Output the [X, Y] coordinate of the center of the cell containing the given text.  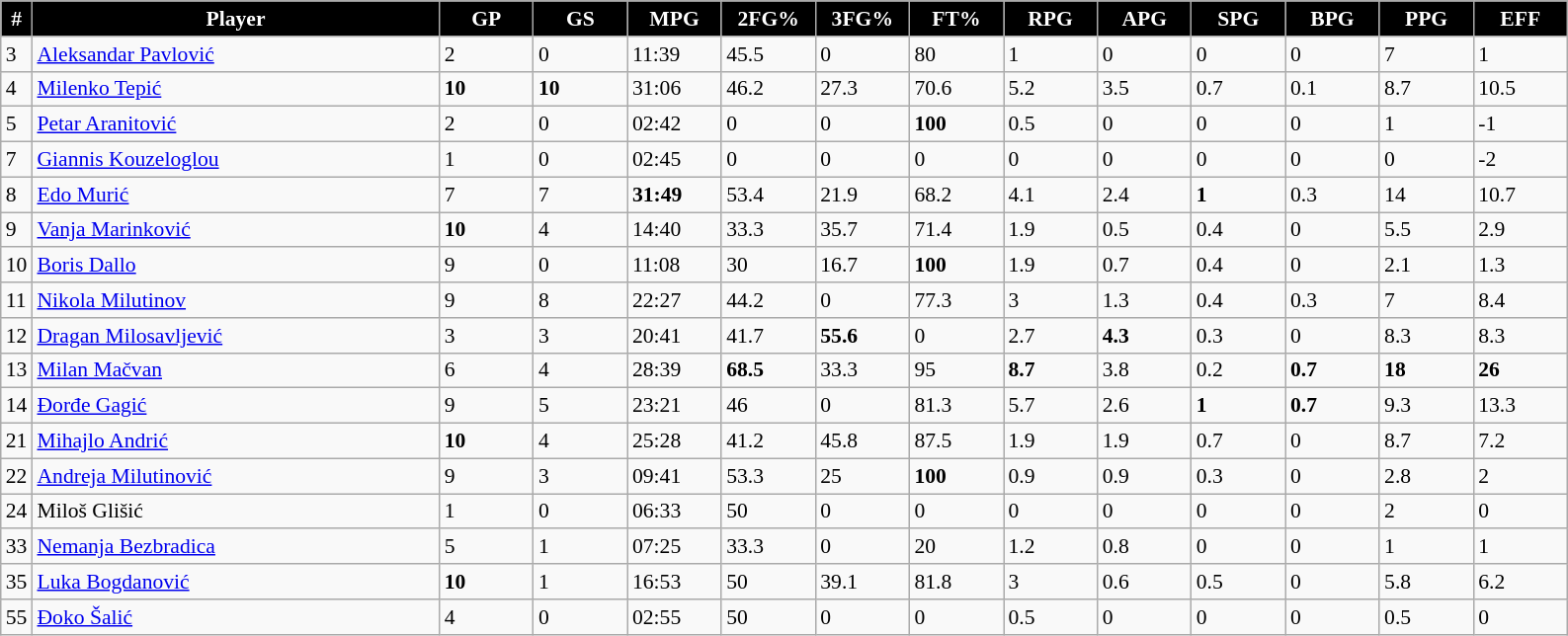
14:40 [674, 230]
45.5 [769, 54]
06:33 [674, 512]
41.2 [769, 441]
0.6 [1144, 582]
95 [956, 370]
9.3 [1427, 406]
2.1 [1427, 266]
45.8 [862, 441]
5.5 [1427, 230]
RPG [1051, 19]
13.3 [1520, 406]
Petar Aranitović [235, 124]
20:41 [674, 336]
16.7 [862, 266]
10.7 [1520, 195]
Milan Mačvan [235, 370]
2.6 [1144, 406]
6 [486, 370]
44.2 [769, 300]
07:25 [674, 547]
2.4 [1144, 195]
3FG% [862, 19]
02:45 [674, 160]
Dragan Milosavljević [235, 336]
GP [486, 19]
81.8 [956, 582]
10.5 [1520, 89]
68.5 [769, 370]
-2 [1520, 160]
25 [862, 476]
Giannis Kouzeloglou [235, 160]
35 [17, 582]
55 [17, 617]
Nemanja Bezbradica [235, 547]
22:27 [674, 300]
16:53 [674, 582]
Mihajlo Andrić [235, 441]
Nikola Milutinov [235, 300]
28:39 [674, 370]
6.2 [1520, 582]
Đorđe Gagić [235, 406]
53.3 [769, 476]
Milenko Tepić [235, 89]
8.4 [1520, 300]
FT% [956, 19]
68.2 [956, 195]
35.7 [862, 230]
# [17, 19]
80 [956, 54]
0.1 [1332, 89]
27.3 [862, 89]
GS [581, 19]
Đoko Šalić [235, 617]
02:42 [674, 124]
7.2 [1520, 441]
EFF [1520, 19]
30 [769, 266]
MPG [674, 19]
5.8 [1427, 582]
21.9 [862, 195]
11:08 [674, 266]
-1 [1520, 124]
77.3 [956, 300]
2.7 [1051, 336]
2.8 [1427, 476]
13 [17, 370]
46.2 [769, 89]
87.5 [956, 441]
Vanja Marinković [235, 230]
18 [1427, 370]
Andreja Milutinović [235, 476]
3.5 [1144, 89]
12 [17, 336]
Player [235, 19]
11:39 [674, 54]
BPG [1332, 19]
SPG [1239, 19]
2.9 [1520, 230]
41.7 [769, 336]
5.2 [1051, 89]
33 [17, 547]
0.8 [1144, 547]
24 [17, 512]
Luka Bogdanović [235, 582]
2FG% [769, 19]
02:55 [674, 617]
11 [17, 300]
81.3 [956, 406]
Edo Murić [235, 195]
25:28 [674, 441]
4.1 [1051, 195]
70.6 [956, 89]
09:41 [674, 476]
71.4 [956, 230]
53.4 [769, 195]
46 [769, 406]
1.2 [1051, 547]
39.1 [862, 582]
5.7 [1051, 406]
55.6 [862, 336]
26 [1520, 370]
APG [1144, 19]
0.2 [1239, 370]
21 [17, 441]
4.3 [1144, 336]
Miloš Glišić [235, 512]
22 [17, 476]
31:49 [674, 195]
3.8 [1144, 370]
31:06 [674, 89]
Boris Dallo [235, 266]
Aleksandar Pavlović [235, 54]
PPG [1427, 19]
23:21 [674, 406]
20 [956, 547]
